Determine the (x, y) coordinate at the center of the cell enclosing the given text.  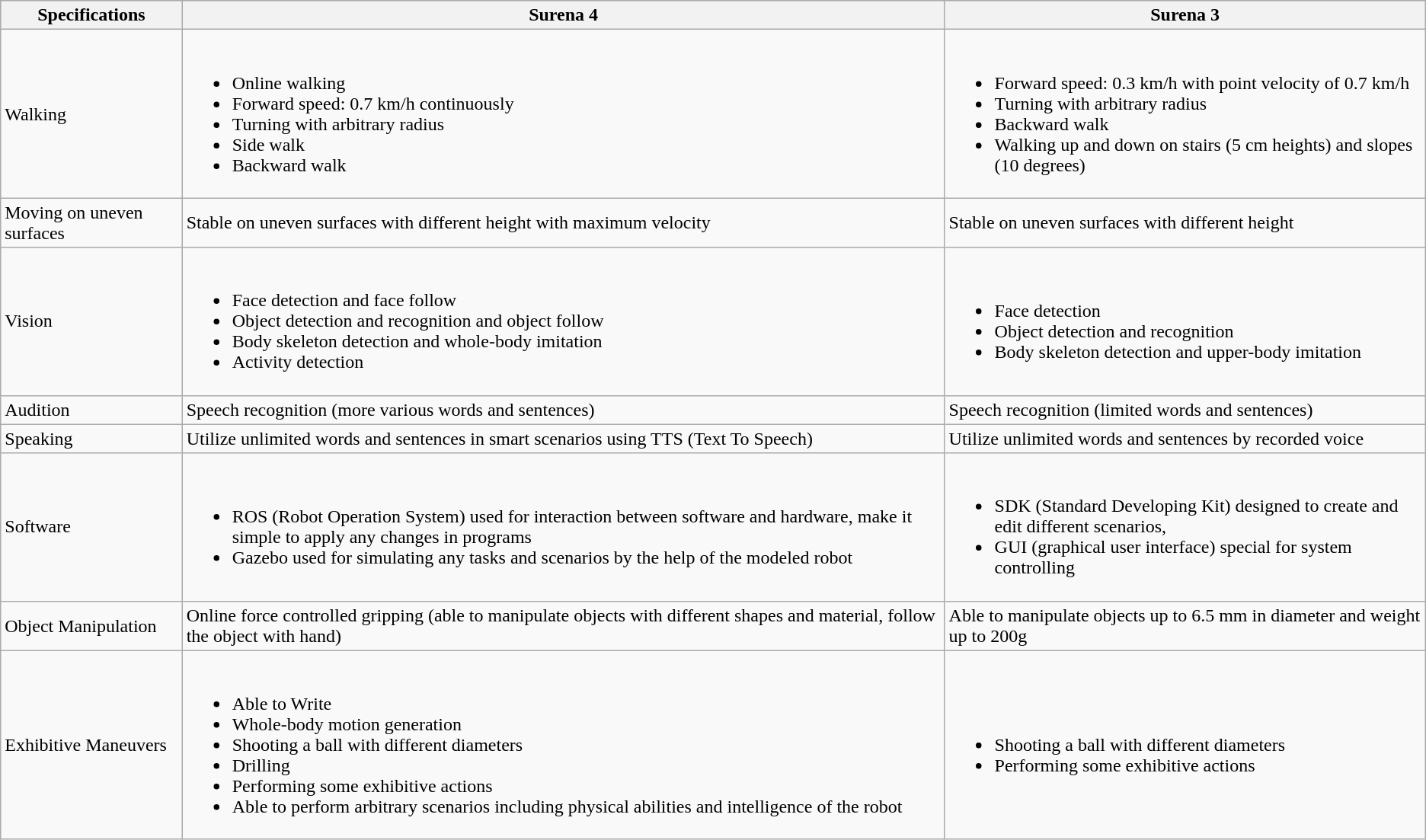
Shooting a ball with different diametersPerforming some exhibitive actions (1185, 745)
Object Manipulation (91, 626)
Online force controlled gripping (able to manipulate objects with different shapes and material, follow the object with hand) (564, 626)
Audition (91, 410)
Face detectionObject detection and recognitionBody skeleton detection and upper-body imitation (1185, 321)
Face detection and face followObject detection and recognition and object followBody skeleton detection and whole-body imitationActivity detection (564, 321)
Moving on uneven surfaces (91, 222)
Walking (91, 114)
SDK (Standard Developing Kit) designed to create and edit different scenarios,GUI (graphical user interface) special for system controlling (1185, 527)
Speech recognition (limited words and sentences) (1185, 410)
Stable on uneven surfaces with different height (1185, 222)
Able to manipulate objects up to 6.5 mm in diameter and weight up to 200g (1185, 626)
Vision (91, 321)
Utilize unlimited words and sentences by recorded voice (1185, 439)
Surena 4 (564, 15)
Exhibitive Maneuvers (91, 745)
Online walkingForward speed: 0.7 km/h continuouslyTurning with arbitrary radiusSide walkBackward walk (564, 114)
Speech recognition (more various words and sentences) (564, 410)
Specifications (91, 15)
Surena 3 (1185, 15)
Software (91, 527)
Speaking (91, 439)
Utilize unlimited words and sentences in smart scenarios using TTS (Text To Speech) (564, 439)
Stable on uneven surfaces with different height with maximum velocity (564, 222)
